For the text-containing cell, return its midpoint in (x, y) coordinate format. 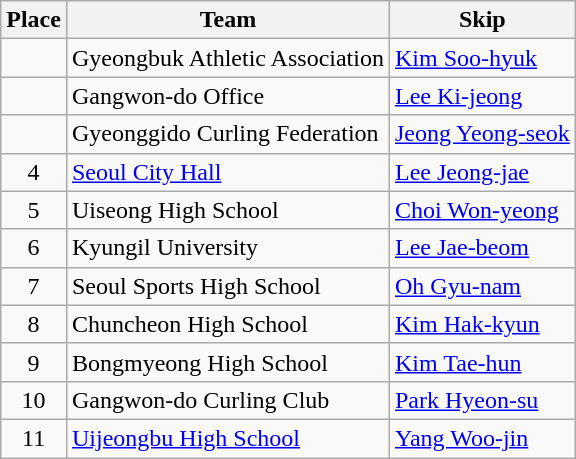
Gyeonggido Curling Federation (228, 134)
Kyungil University (228, 248)
Seoul City Hall (228, 172)
11 (34, 438)
Lee Ki-jeong (482, 96)
Kim Tae-hun (482, 362)
Kim Soo-hyuk (482, 58)
Oh Gyu-nam (482, 286)
6 (34, 248)
8 (34, 324)
Bongmyeong High School (228, 362)
Seoul Sports High School (228, 286)
Team (228, 20)
10 (34, 400)
Yang Woo-jin (482, 438)
Skip (482, 20)
Kim Hak-kyun (482, 324)
9 (34, 362)
5 (34, 210)
Gangwon-do Curling Club (228, 400)
Place (34, 20)
Park Hyeon-su (482, 400)
Lee Jeong-jae (482, 172)
Gangwon-do Office (228, 96)
Lee Jae-beom (482, 248)
Gyeongbuk Athletic Association (228, 58)
Uiseong High School (228, 210)
7 (34, 286)
4 (34, 172)
Choi Won-yeong (482, 210)
Jeong Yeong-seok (482, 134)
Chuncheon High School (228, 324)
Uijeongbu High School (228, 438)
